Pinpoint the cell where the given text exists, returning its [X, Y] midpoint coordinate. 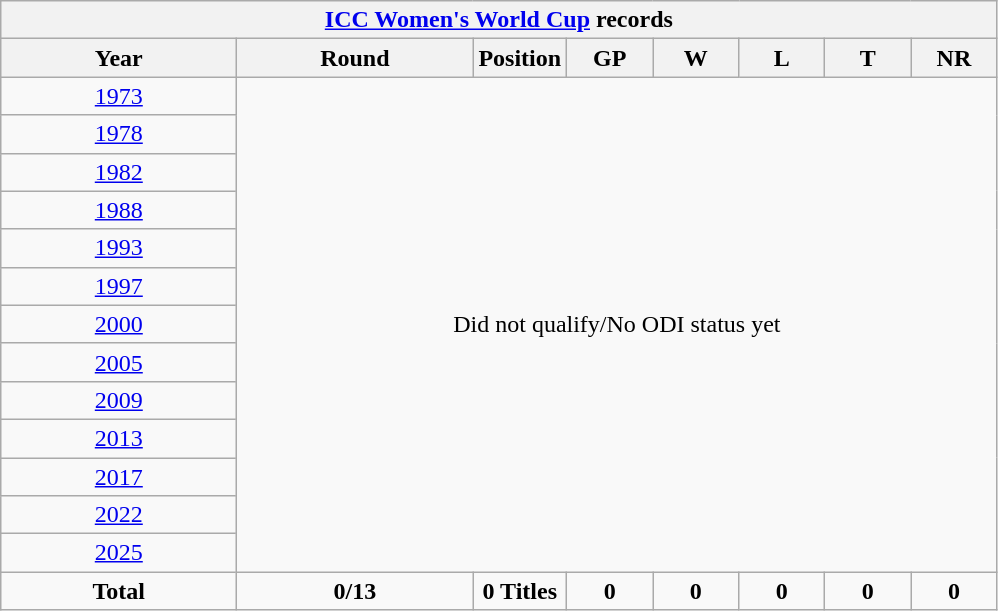
1978 [119, 134]
2009 [119, 400]
Did not qualify/No ODI status yet [617, 324]
GP [610, 58]
2005 [119, 362]
T [868, 58]
2000 [119, 324]
2017 [119, 477]
1982 [119, 172]
1973 [119, 96]
Total [119, 591]
0/13 [355, 591]
L [782, 58]
2025 [119, 553]
0 Titles [520, 591]
2013 [119, 438]
ICC Women's World Cup records [499, 20]
Position [520, 58]
1988 [119, 210]
Year [119, 58]
Round [355, 58]
NR [954, 58]
1997 [119, 286]
2022 [119, 515]
W [696, 58]
1993 [119, 248]
